Scan for the cell matching the given text and deliver its [X, Y] coordinate at center. 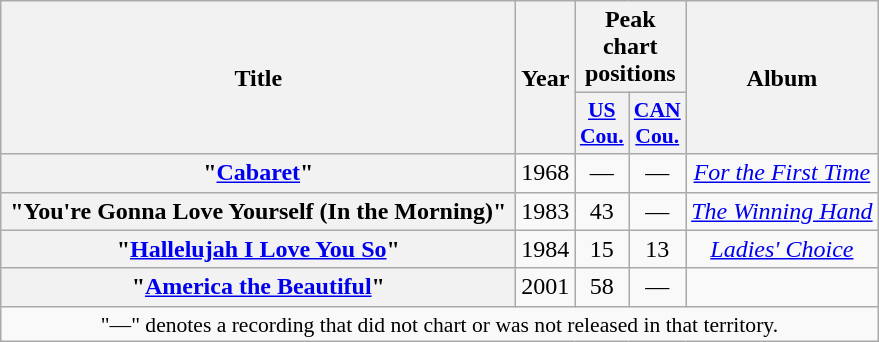
"Cabaret" [258, 173]
Year [546, 78]
1983 [546, 211]
15 [602, 249]
1984 [546, 249]
"—" denotes a recording that did not chart or was not released in that territory. [440, 324]
58 [602, 287]
"America the Beautiful" [258, 287]
43 [602, 211]
"You're Gonna Love Yourself (In the Morning)" [258, 211]
"Hallelujah I Love You So" [258, 249]
Peak chart positions [630, 47]
Title [258, 78]
Album [782, 78]
The Winning Hand [782, 211]
1968 [546, 173]
2001 [546, 287]
Ladies' Choice [782, 249]
CANCou. [658, 124]
USCou. [602, 124]
For the First Time [782, 173]
13 [658, 249]
